Return [x, y] of the center of cell containing provided text 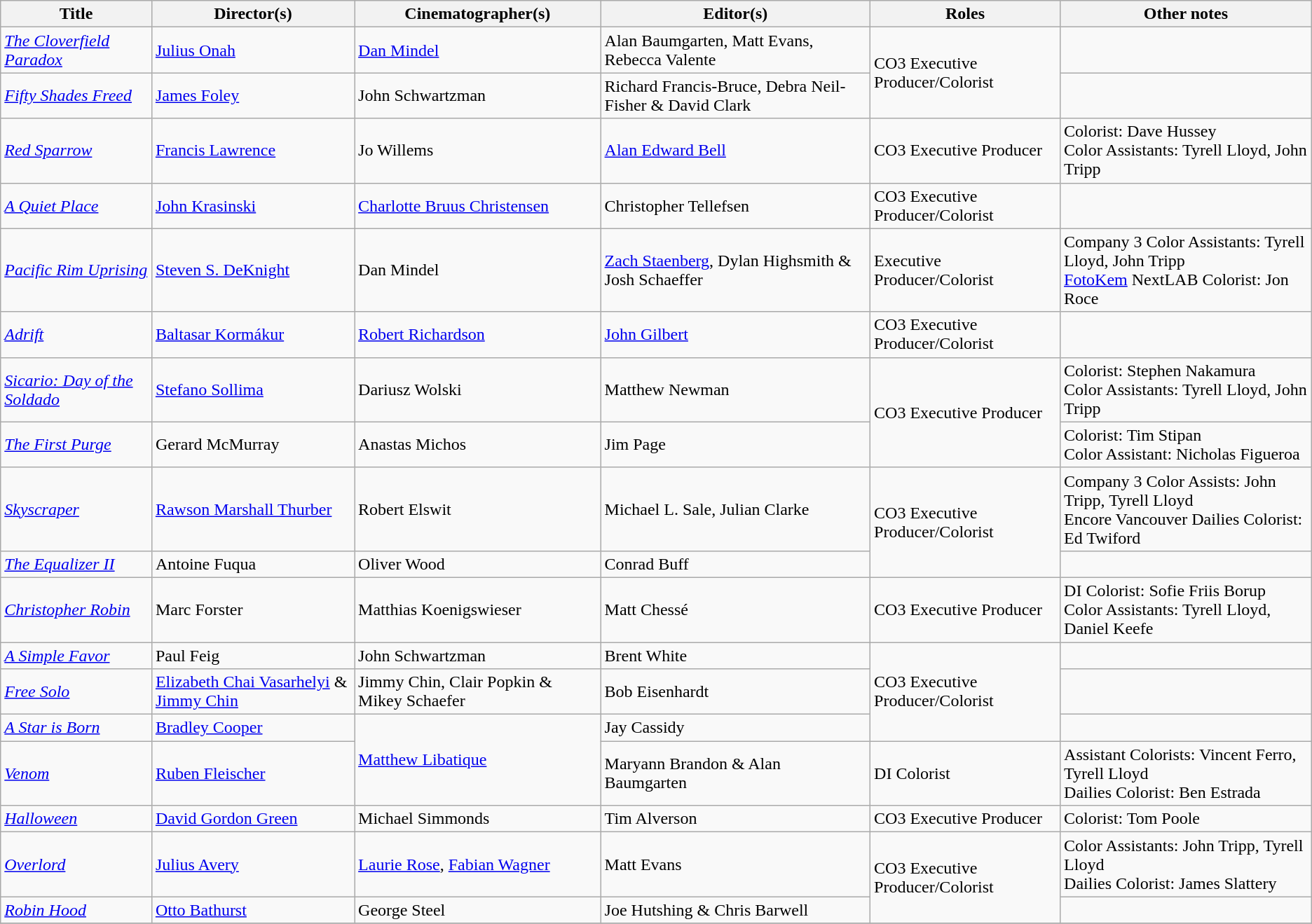
Michael Simmonds [478, 819]
A Quiet Place [76, 206]
Jo Willems [478, 151]
Otto Bathurst [252, 910]
Joe Hutshing & Chris Barwell [735, 910]
Colorist: Tom Poole [1186, 819]
David Gordon Green [252, 819]
Editor(s) [735, 14]
Colorist: Tim StipanColor Assistant: Nicholas Figueroa [1186, 444]
A Simple Favor [76, 655]
A Star is Born [76, 728]
Director(s) [252, 14]
Dariusz Wolski [478, 389]
Antoine Fuqua [252, 564]
John Krasinski [252, 206]
The Cloverfield Paradox [76, 50]
Christopher Tellefsen [735, 206]
Michael L. Sale, Julian Clarke [735, 509]
Color Assistants: John Tripp, Tyrell LloydDailies Colorist: James Slattery [1186, 864]
Steven S. DeKnight [252, 270]
Anastas Michos [478, 444]
Robert Richardson [478, 335]
Jimmy Chin, Clair Popkin & Mikey Schaefer [478, 692]
Robert Elswit [478, 509]
Matt Chessé [735, 609]
Elizabeth Chai Vasarhelyi & Jimmy Chin [252, 692]
Jay Cassidy [735, 728]
Zach Staenberg, Dylan Highsmith & Josh Schaeffer [735, 270]
Halloween [76, 819]
Assistant Colorists: Vincent Ferro, Tyrell LloydDailies Colorist: Ben Estrada [1186, 773]
Colorist: Dave HusseyColor Assistants: Tyrell Lloyd, John Tripp [1186, 151]
Maryann Brandon & Alan Baumgarten [735, 773]
Tim Alverson [735, 819]
The First Purge [76, 444]
DI Colorist: Sofie Friis BorupColor Assistants: Tyrell Lloyd, Daniel Keefe [1186, 609]
Matthias Koenigswieser [478, 609]
Christopher Robin [76, 609]
Other notes [1186, 14]
George Steel [478, 910]
Sicario: Day of the Soldado [76, 389]
Overlord [76, 864]
Charlotte Bruus Christensen [478, 206]
Free Solo [76, 692]
Julius Avery [252, 864]
Bradley Cooper [252, 728]
Executive Producer/Colorist [966, 270]
Jim Page [735, 444]
DI Colorist [966, 773]
Matthew Newman [735, 389]
Cinematographer(s) [478, 14]
Richard Francis-Bruce, Debra Neil-Fisher & David Clark [735, 95]
John Gilbert [735, 335]
Alan Baumgarten, Matt Evans, Rebecca Valente [735, 50]
Marc Forster [252, 609]
Roles [966, 14]
Bob Eisenhardt [735, 692]
Company 3 Color Assistants: Tyrell Lloyd, John TrippFotoKem NextLAB Colorist: Jon Roce [1186, 270]
Ruben Fleischer [252, 773]
Company 3 Color Assists: John Tripp, Tyrell LloydEncore Vancouver Dailies Colorist: Ed Twiford [1186, 509]
Julius Onah [252, 50]
Robin Hood [76, 910]
Adrift [76, 335]
Stefano Sollima [252, 389]
Colorist: Stephen NakamuraColor Assistants: Tyrell Lloyd, John Tripp [1186, 389]
Oliver Wood [478, 564]
Paul Feig [252, 655]
Laurie Rose, Fabian Wagner [478, 864]
Pacific Rim Uprising [76, 270]
Alan Edward Bell [735, 151]
Baltasar Kormákur [252, 335]
Fifty Shades Freed [76, 95]
Skyscraper [76, 509]
Red Sparrow [76, 151]
James Foley [252, 95]
Matthew Libatique [478, 760]
Brent White [735, 655]
Rawson Marshall Thurber [252, 509]
Title [76, 14]
Venom [76, 773]
The Equalizer II [76, 564]
Conrad Buff [735, 564]
Matt Evans [735, 864]
Francis Lawrence [252, 151]
Gerard McMurray [252, 444]
